Detect which cell encompasses the target text, then output its (X, Y) center coordinate. 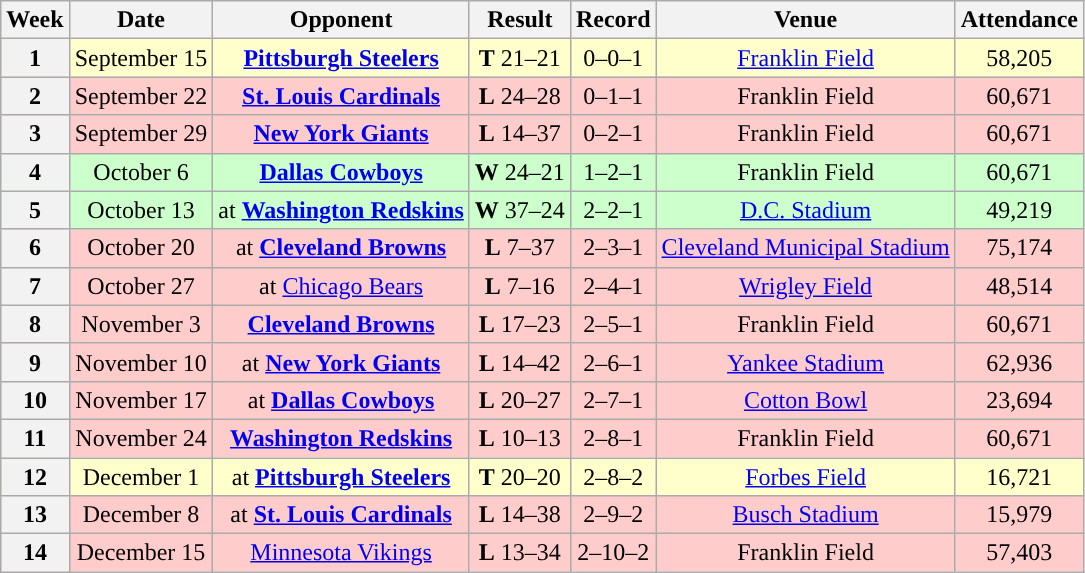
T 20–20 (520, 477)
5 (35, 210)
September 15 (141, 58)
L 14–37 (520, 134)
2–8–1 (613, 438)
Opponent (341, 20)
0–1–1 (613, 96)
11 (35, 438)
2–6–1 (613, 362)
2–8–2 (613, 477)
4 (35, 172)
November 10 (141, 362)
15,979 (1019, 515)
2 (35, 96)
December 8 (141, 515)
September 29 (141, 134)
at Dallas Cowboys (341, 400)
2–2–1 (613, 210)
7 (35, 286)
Forbes Field (806, 477)
0–2–1 (613, 134)
Venue (806, 20)
October 6 (141, 172)
2–4–1 (613, 286)
1 (35, 58)
75,174 (1019, 248)
at Washington Redskins (341, 210)
1–2–1 (613, 172)
12 (35, 477)
58,205 (1019, 58)
3 (35, 134)
14 (35, 553)
L 7–37 (520, 248)
2–3–1 (613, 248)
December 1 (141, 477)
2–9–2 (613, 515)
Attendance (1019, 20)
L 7–16 (520, 286)
23,694 (1019, 400)
L 13–34 (520, 553)
62,936 (1019, 362)
Busch Stadium (806, 515)
September 22 (141, 96)
Dallas Cowboys (341, 172)
48,514 (1019, 286)
8 (35, 324)
at St. Louis Cardinals (341, 515)
at Cleveland Browns (341, 248)
57,403 (1019, 553)
Washington Redskins (341, 438)
Pittsburgh Steelers (341, 58)
October 27 (141, 286)
2–10–2 (613, 553)
Week (35, 20)
Cleveland Municipal Stadium (806, 248)
Record (613, 20)
L 20–27 (520, 400)
November 17 (141, 400)
9 (35, 362)
49,219 (1019, 210)
T 21–21 (520, 58)
St. Louis Cardinals (341, 96)
at Chicago Bears (341, 286)
0–0–1 (613, 58)
October 13 (141, 210)
10 (35, 400)
6 (35, 248)
October 20 (141, 248)
at New York Giants (341, 362)
Yankee Stadium (806, 362)
at Pittsburgh Steelers (341, 477)
L 14–42 (520, 362)
November 3 (141, 324)
L 10–13 (520, 438)
Wrigley Field (806, 286)
13 (35, 515)
New York Giants (341, 134)
November 24 (141, 438)
December 15 (141, 553)
Date (141, 20)
W 24–21 (520, 172)
2–7–1 (613, 400)
Minnesota Vikings (341, 553)
16,721 (1019, 477)
L 24–28 (520, 96)
L 17–23 (520, 324)
D.C. Stadium (806, 210)
W 37–24 (520, 210)
Cleveland Browns (341, 324)
L 14–38 (520, 515)
Result (520, 20)
2–5–1 (613, 324)
Cotton Bowl (806, 400)
